From the cell containing the given text, extract its center point as (x, y) coordinate. 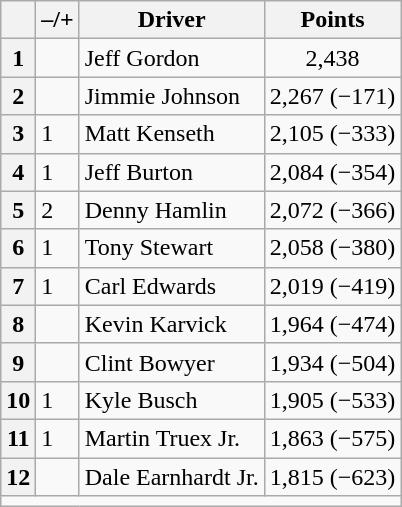
Points (332, 20)
1,863 (−575) (332, 438)
1,964 (−474) (332, 324)
Martin Truex Jr. (172, 438)
9 (18, 362)
Kevin Karvick (172, 324)
2,058 (−380) (332, 248)
1,815 (−623) (332, 477)
10 (18, 400)
Jimmie Johnson (172, 96)
Carl Edwards (172, 286)
–/+ (58, 20)
2,105 (−333) (332, 134)
11 (18, 438)
Jeff Gordon (172, 58)
Dale Earnhardt Jr. (172, 477)
3 (18, 134)
Kyle Busch (172, 400)
6 (18, 248)
Driver (172, 20)
12 (18, 477)
Clint Bowyer (172, 362)
1,934 (−504) (332, 362)
7 (18, 286)
Denny Hamlin (172, 210)
4 (18, 172)
Jeff Burton (172, 172)
Tony Stewart (172, 248)
2,072 (−366) (332, 210)
2,267 (−171) (332, 96)
2,019 (−419) (332, 286)
Matt Kenseth (172, 134)
1,905 (−533) (332, 400)
2,438 (332, 58)
2,084 (−354) (332, 172)
8 (18, 324)
5 (18, 210)
